For the text-containing cell, return its midpoint in [X, Y] coordinate format. 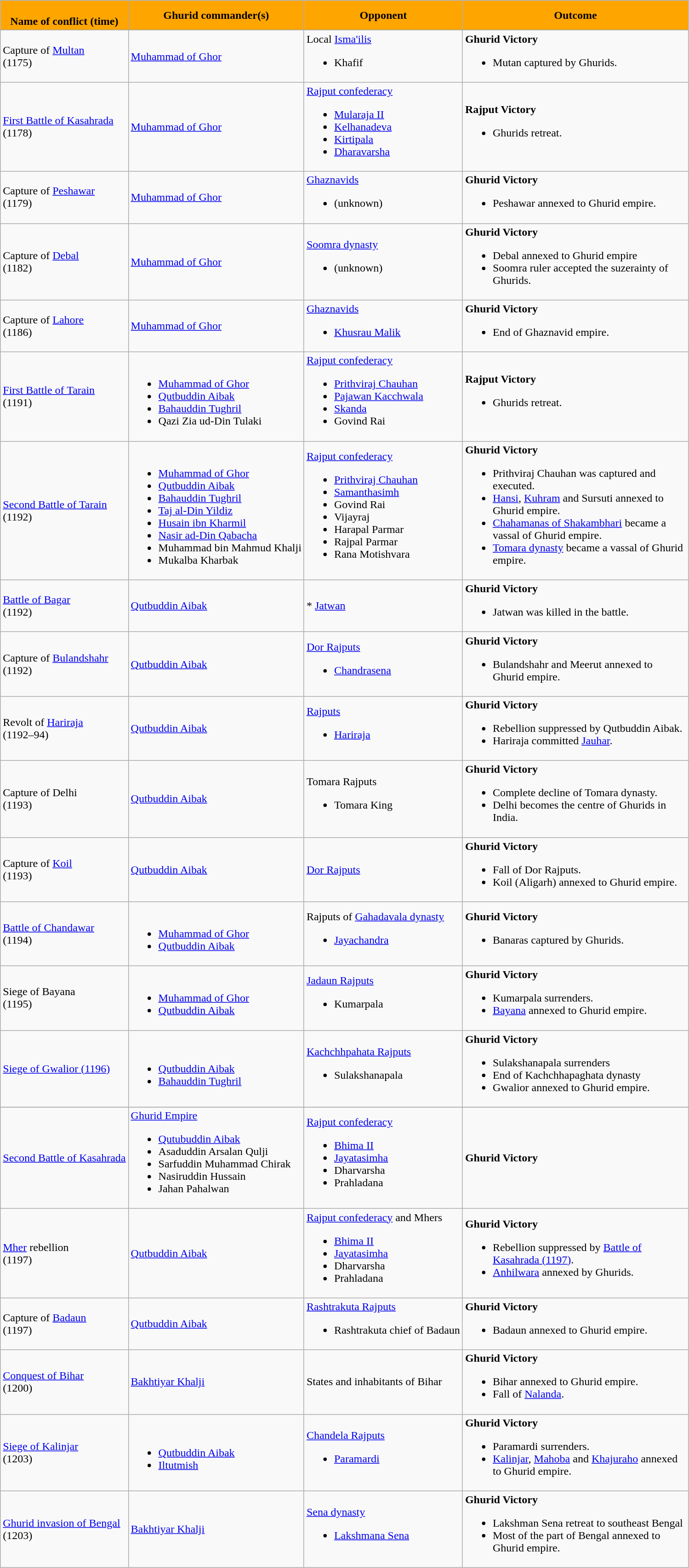
Siege of Bayana(1195) [64, 998]
Second Battle of Tarain(1192) [64, 510]
Siege of Gwalior (1196) [64, 1069]
Revolt of Hariraja(1192–94) [64, 728]
Mher rebellion(1197) [64, 1253]
Capture of Debal(1182) [64, 262]
Ghurid Victory [575, 1158]
Rajputs of Gahadavala dynastyJayachandra [383, 934]
Ghurid VictoryBadaun annexed to Ghurid empire. [575, 1324]
Capture of Peshawar(1179) [64, 198]
First Battle of Tarain(1191) [64, 396]
Ghurid VictorySulakshanapala surrendersEnd of Kachchhapaghata dynastyGwalior annexed to Ghurid empire. [575, 1069]
Opponent [383, 16]
Soomra dynasty(unknown) [383, 262]
Siege of Kalinjar(1203) [64, 1453]
Kachchhpahata RajputsSulakshanapala [383, 1069]
Battle of Bagar(1192) [64, 606]
Rashtrakuta RajputsRashtrakuta chief of Badaun [383, 1324]
States and inhabitants of Bihar [383, 1382]
Local Isma'ilisKhafif [383, 56]
Rajput confederacyMularaja IIKelhanadevaKirtipalaDharavarsha [383, 127]
RajputsHariraja [383, 728]
Outcome [575, 16]
Sena dynastyLakshmana Sena [383, 1529]
* Jatwan [383, 606]
Capture of Koil(1193) [64, 869]
Capture of Badaun(1197) [64, 1324]
Muhammad of GhorQutbuddin AibakBahauddin TughrilQazi Zia ud-Din Tulaki [216, 396]
Ghurid VictoryRebellion suppressed by Battle of Kasahrada (1197).Anhilwara annexed by Ghurids. [575, 1253]
Ghaznavids(unknown) [383, 198]
Chandela RajputsParamardi [383, 1453]
Ghurid VictoryMutan captured by Ghurids. [575, 56]
Ghurid VictoryRebellion suppressed by Qutbuddin Aibak.Hariraja committed Jauhar. [575, 728]
Ghurid VictoryEnd of Ghaznavid empire. [575, 326]
First Battle of Kasahrada(1178) [64, 127]
Ghurid VictoryComplete decline of Tomara dynasty.Delhi becomes the centre of Ghurids in India. [575, 798]
GhaznavidsKhusrau Malik [383, 326]
Ghurid EmpireQutubuddin AibakAsaduddin Arsalan QuljiSarfuddin Muhammad ChirakNasiruddin HussainJahan Pahalwan [216, 1158]
Capture of Lahore(1186) [64, 326]
Conquest of Bihar(1200) [64, 1382]
Ghurid VictoryJatwan was killed in the battle. [575, 606]
Capture of Multan(1175) [64, 56]
Rajput confederacy and MhersBhima IIJayatasimhaDharvarshaPrahladana [383, 1253]
Ghurid commander(s) [216, 16]
Name of conflict (time) [64, 16]
Dor Rajputs [383, 869]
Capture of Delhi(1193) [64, 798]
Ghurid VictoryBanaras captured by Ghurids. [575, 934]
Ghurid VictoryPeshawar annexed to Ghurid empire. [575, 198]
Capture of Bulandshahr(1192) [64, 664]
Jadaun RajputsKumarpala [383, 998]
Dor RajputsChandrasena [383, 664]
Battle of Chandawar(1194) [64, 934]
Ghurid VictoryBulandshahr and Meerut annexed to Ghurid empire. [575, 664]
Rajput confederacyBhima IIJayatasimhaDharvarshaPrahladana [383, 1158]
Rajput confederacyPrithviraj ChauhanSamanthasimhGovind RaiVijayrajHarapal ParmarRajpal ParmarRana Motishvara [383, 510]
Qutbuddin AibakBahauddin Tughril [216, 1069]
Ghurid VictoryDebal annexed to Ghurid empireSoomra ruler accepted the suzerainty of Ghurids. [575, 262]
Muhammad of GhorQutbuddin AibakBahauddin TughrilTaj al-Din YildizHusain ibn KharmilNasir ad-Din QabachaMuhammad bin Mahmud KhaljiMukalba Kharbak [216, 510]
Ghurid VictoryFall of Dor Rajputs.Koil (Aligarh) annexed to Ghurid empire. [575, 869]
Tomara RajputsTomara King [383, 798]
Rajput confederacyPrithviraj ChauhanPajawan KacchwalaSkandaGovind Rai [383, 396]
Ghurid invasion of Bengal(1203) [64, 1529]
Ghurid VictoryKumarpala surrenders.Bayana annexed to Ghurid empire. [575, 998]
Ghurid VictoryParamardi surrenders.Kalinjar, Mahoba and Khajuraho annexed to Ghurid empire. [575, 1453]
Qutbuddin AibakIltutmish [216, 1453]
Ghurid VictoryLakshman Sena retreat to southeast BengalMost of the part of Bengal annexed to Ghurid empire. [575, 1529]
Ghurid VictoryBihar annexed to Ghurid empire.Fall of Nalanda. [575, 1382]
Second Battle of Kasahrada [64, 1158]
